Scan for the cell matching the given text and deliver its (x, y) coordinate at center. 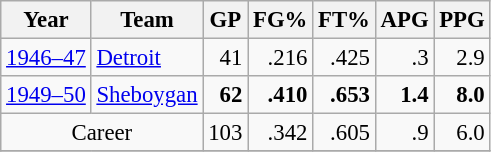
62 (226, 95)
41 (226, 58)
.3 (404, 58)
2.9 (462, 58)
.342 (280, 133)
FG% (280, 20)
GP (226, 20)
FT% (344, 20)
PPG (462, 20)
1949–50 (46, 95)
Detroit (147, 58)
1946–47 (46, 58)
.653 (344, 95)
.425 (344, 58)
Team (147, 20)
APG (404, 20)
.605 (344, 133)
Career (102, 133)
8.0 (462, 95)
.410 (280, 95)
103 (226, 133)
.9 (404, 133)
Sheboygan (147, 95)
.216 (280, 58)
6.0 (462, 133)
Year (46, 20)
1.4 (404, 95)
